Determine the [x, y] coordinate at the center of the cell enclosing the given text.  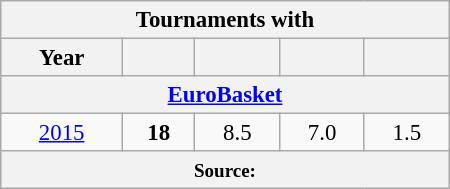
Tournaments with [225, 20]
Year [62, 58]
Source: [225, 170]
8.5 [238, 133]
7.0 [322, 133]
18 [159, 133]
EuroBasket [225, 95]
2015 [62, 133]
1.5 [406, 133]
